Search for the cell housing the specified text and yield its [X, Y] center coordinate. 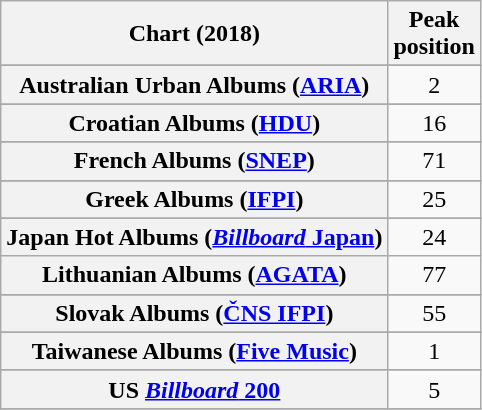
16 [434, 123]
2 [434, 85]
Peakposition [434, 34]
French Albums (SNEP) [194, 161]
Slovak Albums (ČNS IFPI) [194, 313]
1 [434, 351]
5 [434, 389]
55 [434, 313]
Chart (2018) [194, 34]
71 [434, 161]
Greek Albums (IFPI) [194, 199]
25 [434, 199]
Japan Hot Albums (Billboard Japan) [194, 237]
Taiwanese Albums (Five Music) [194, 351]
Croatian Albums (HDU) [194, 123]
US Billboard 200 [194, 389]
Australian Urban Albums (ARIA) [194, 85]
Lithuanian Albums (AGATA) [194, 275]
77 [434, 275]
24 [434, 237]
